Provide the (X, Y) coordinate of the cell's center where the given text is located.  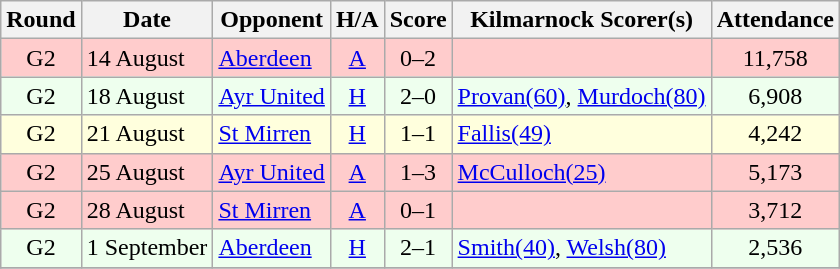
Provan(60), Murdoch(80) (582, 96)
11,758 (775, 58)
Date (147, 20)
2–1 (418, 248)
Round (41, 20)
14 August (147, 58)
28 August (147, 210)
25 August (147, 172)
Attendance (775, 20)
Smith(40), Welsh(80) (582, 248)
21 August (147, 134)
1–1 (418, 134)
18 August (147, 96)
H/A (357, 20)
Fallis(49) (582, 134)
Kilmarnock Scorer(s) (582, 20)
0–1 (418, 210)
1 September (147, 248)
3,712 (775, 210)
Score (418, 20)
2,536 (775, 248)
1–3 (418, 172)
5,173 (775, 172)
4,242 (775, 134)
Opponent (272, 20)
6,908 (775, 96)
McCulloch(25) (582, 172)
0–2 (418, 58)
2–0 (418, 96)
